Provide the [x, y] coordinate of the cell's center where the given text is located.  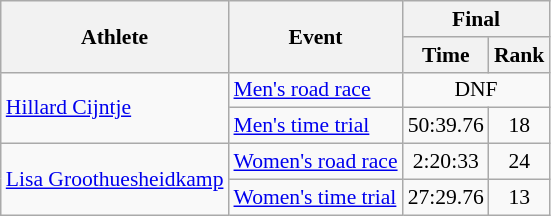
Final [476, 19]
13 [520, 197]
24 [520, 162]
DNF [476, 90]
27:29.76 [446, 197]
50:39.76 [446, 126]
Men's time trial [315, 126]
Hillard Cijntje [115, 108]
Rank [520, 55]
Men's road race [315, 90]
Lisa Groothuesheidkamp [115, 180]
Event [315, 36]
2:20:33 [446, 162]
Women's road race [315, 162]
Athlete [115, 36]
18 [520, 126]
Women's time trial [315, 197]
Time [446, 55]
